Capture the cell that displays the provided text and extract its (X, Y) central coordinate. 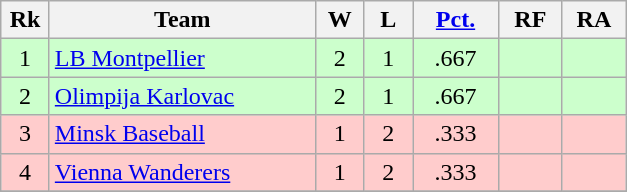
Vienna Wanderers (182, 172)
Pct. (455, 20)
L (388, 20)
Minsk Baseball (182, 134)
3 (26, 134)
W (340, 20)
LB Montpellier (182, 58)
Olimpija Karlovac (182, 96)
4 (26, 172)
Team (182, 20)
RF (531, 20)
RA (594, 20)
Rk (26, 20)
